Provide the [X, Y] coordinate of the cell's center where the given text is located.  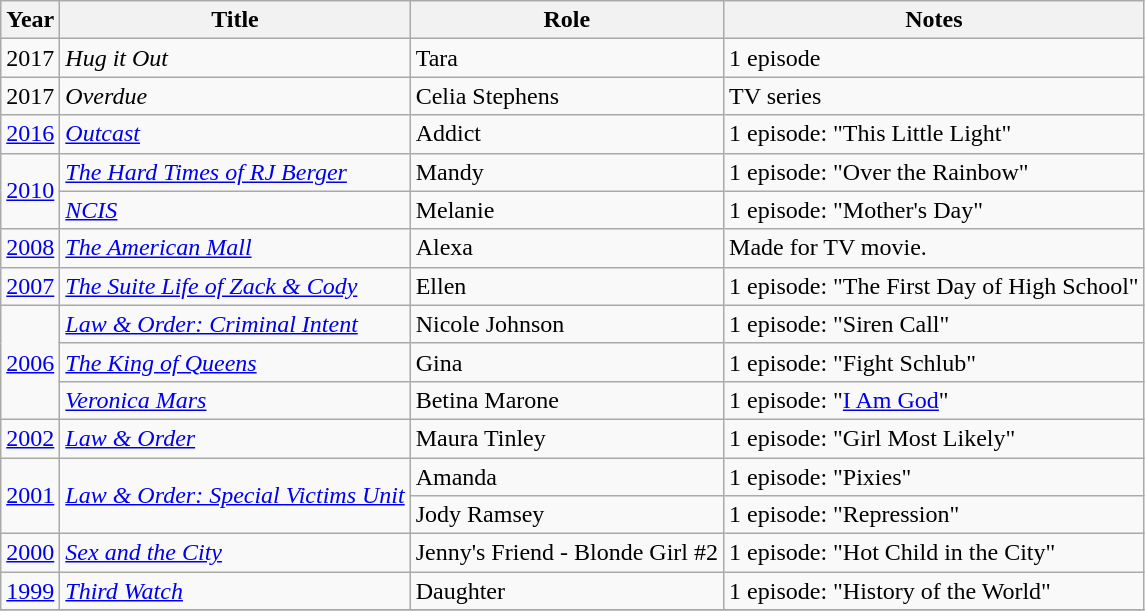
1999 [30, 591]
1 episode: "Repression" [934, 515]
Maura Tinley [566, 438]
The Hard Times of RJ Berger [235, 172]
1 episode: "Siren Call" [934, 324]
Outcast [235, 134]
1 episode: "Fight Schlub" [934, 362]
2001 [30, 496]
2007 [30, 286]
Notes [934, 20]
2016 [30, 134]
1 episode: "Over the Rainbow" [934, 172]
2006 [30, 362]
2000 [30, 553]
Celia Stephens [566, 96]
2008 [30, 248]
Year [30, 20]
1 episode: "Girl Most Likely" [934, 438]
The American Mall [235, 248]
Mandy [566, 172]
2002 [30, 438]
TV series [934, 96]
Sex and the City [235, 553]
Daughter [566, 591]
The Suite Life of Zack & Cody [235, 286]
Gina [566, 362]
2010 [30, 191]
1 episode: "I Am God" [934, 400]
Betina Marone [566, 400]
Ellen [566, 286]
1 episode: "History of the World" [934, 591]
Law & Order: Special Victims Unit [235, 496]
Role [566, 20]
The King of Queens [235, 362]
Made for TV movie. [934, 248]
NCIS [235, 210]
Melanie [566, 210]
Nicole Johnson [566, 324]
Law & Order: Criminal Intent [235, 324]
Hug it Out [235, 58]
Jody Ramsey [566, 515]
Jenny's Friend - Blonde Girl #2 [566, 553]
Third Watch [235, 591]
Law & Order [235, 438]
1 episode [934, 58]
Addict [566, 134]
Veronica Mars [235, 400]
Tara [566, 58]
Overdue [235, 96]
1 episode: "Mother's Day" [934, 210]
Alexa [566, 248]
1 episode: "Pixies" [934, 477]
Amanda [566, 477]
1 episode: "This Little Light" [934, 134]
1 episode: "Hot Child in the City" [934, 553]
Title [235, 20]
1 episode: "The First Day of High School" [934, 286]
